Determine the (x, y) coordinate at the center of the cell enclosing the given text.  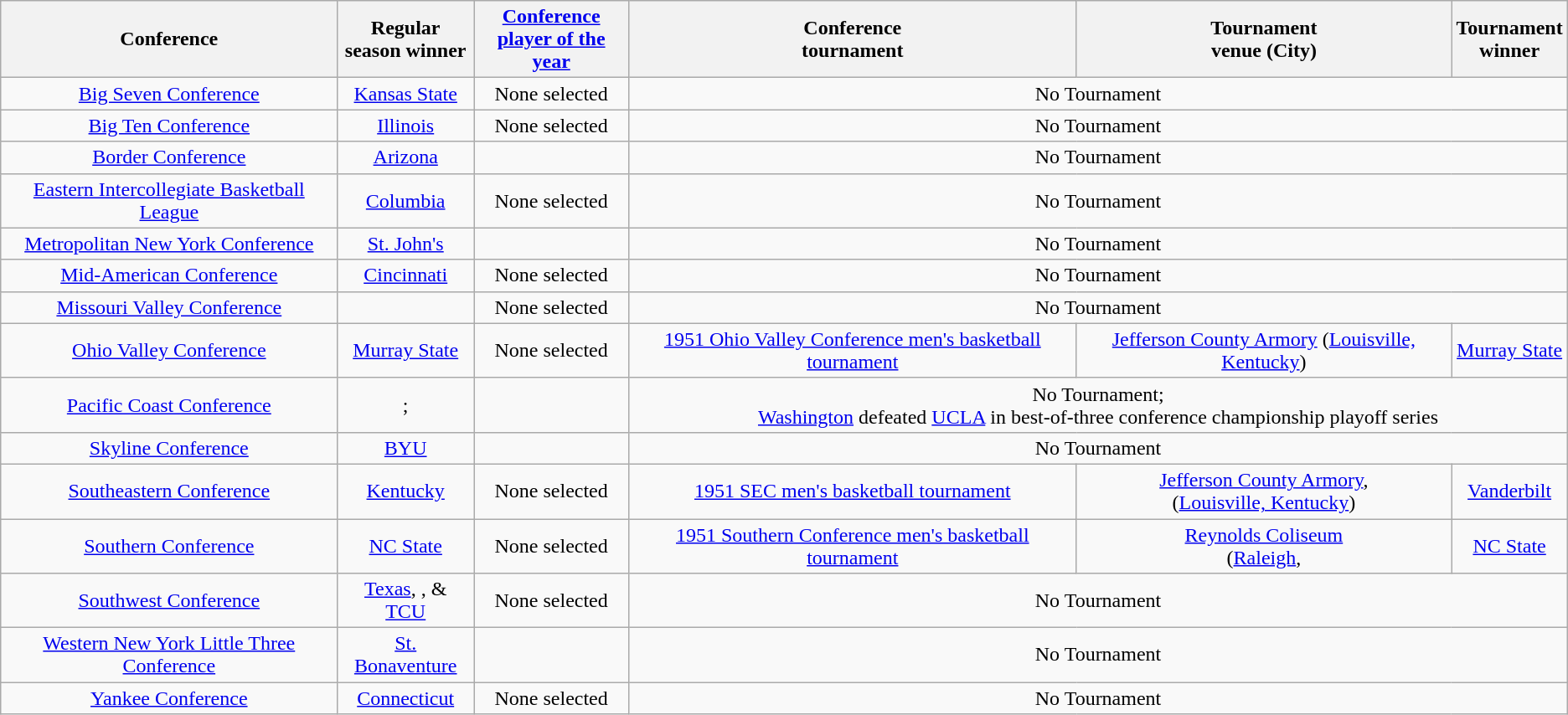
Texas, , & TCU (405, 601)
No Tournament;Washington defeated UCLA in best-of-three conference championship playoff series (1098, 405)
Kansas State (405, 94)
Yankee Conference (169, 698)
Big Seven Conference (169, 94)
Regular season winner (405, 39)
Tournament winner (1509, 39)
Conference player of the year (551, 39)
Big Ten Conference (169, 126)
Tournament venue (City) (1264, 39)
St. Bonaventure (405, 655)
1951 SEC men's basketball tournament (853, 491)
Conference tournament (853, 39)
Border Conference (169, 157)
Eastern Intercollegiate Basketball League (169, 201)
Metropolitan New York Conference (169, 244)
Reynolds Coliseum(Raleigh, (1264, 546)
Western New York Little Three Conference (169, 655)
Conference (169, 39)
1951 Southern Conference men's basketball tournament (853, 546)
Jefferson County Armory (Louisville, Kentucky) (1264, 350)
Jefferson County Armory,(Louisville, Kentucky) (1264, 491)
Southeastern Conference (169, 491)
Columbia (405, 201)
Southwest Conference (169, 601)
Ohio Valley Conference (169, 350)
Illinois (405, 126)
St. John's (405, 244)
Connecticut (405, 698)
Pacific Coast Conference (169, 405)
1951 Ohio Valley Conference men's basketball tournament (853, 350)
Southern Conference (169, 546)
Kentucky (405, 491)
; (405, 405)
Skyline Conference (169, 448)
BYU (405, 448)
Mid-American Conference (169, 275)
Cincinnati (405, 275)
Vanderbilt (1509, 491)
Missouri Valley Conference (169, 307)
Arizona (405, 157)
